Extract the [X, Y] coordinate from the center of the cell holding the provided text.  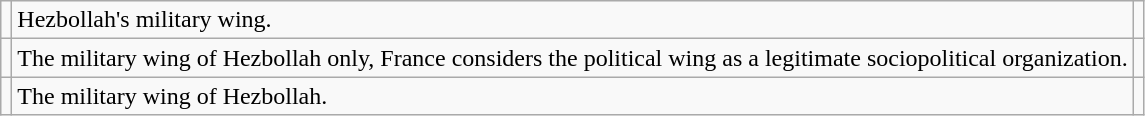
Hezbollah's military wing. [572, 20]
The military wing of Hezbollah. [572, 96]
The military wing of Hezbollah only, France considers the political wing as a legitimate sociopolitical organization. [572, 58]
